Determine the [X, Y] coordinate at the center of the cell enclosing the given text.  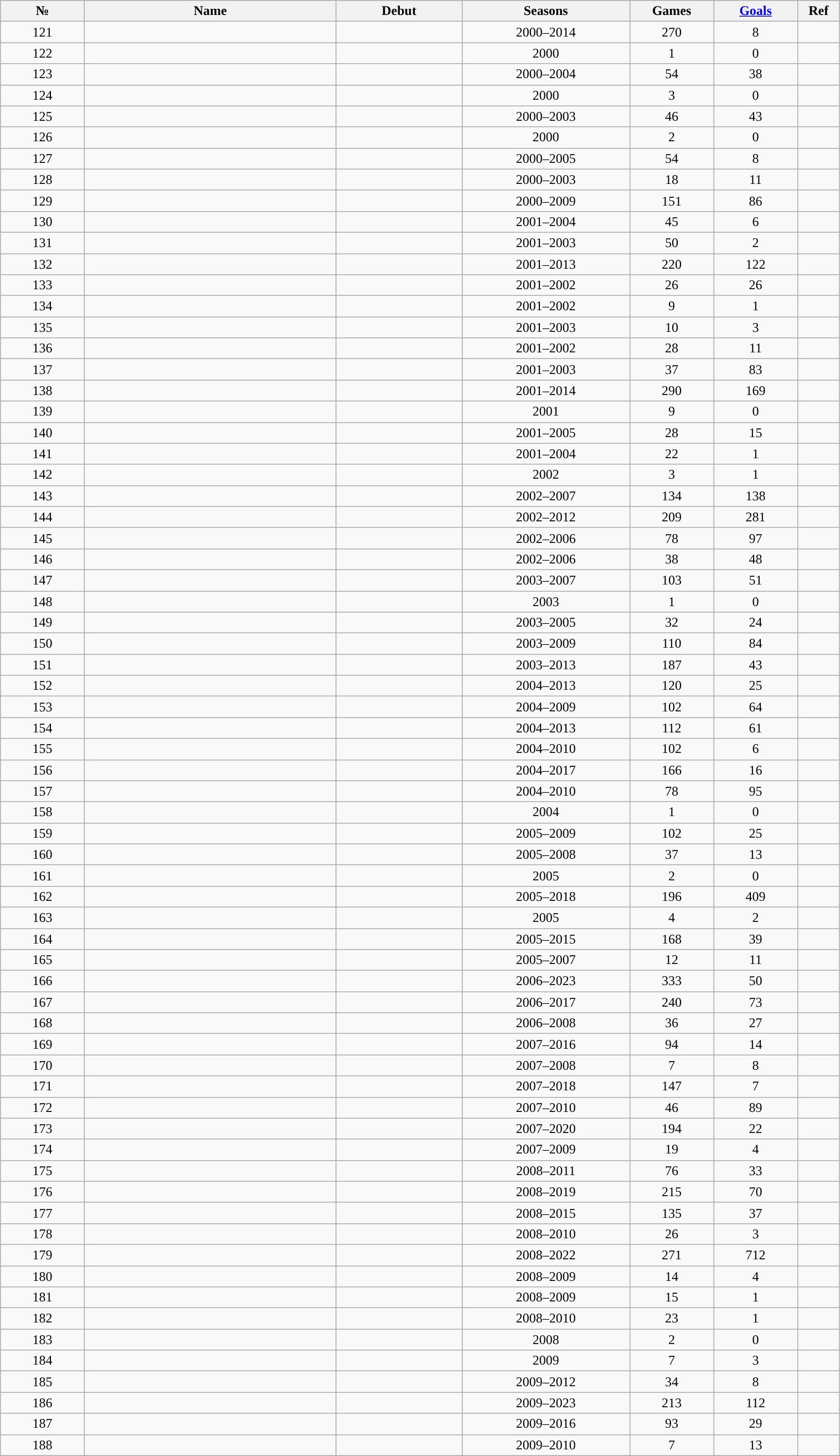
16 [756, 770]
123 [43, 74]
2004–2017 [546, 770]
188 [43, 1445]
333 [672, 981]
№ [43, 11]
194 [672, 1129]
180 [43, 1276]
176 [43, 1192]
174 [43, 1150]
2007–2010 [546, 1108]
163 [43, 917]
73 [756, 1002]
18 [672, 180]
140 [43, 433]
51 [756, 580]
2002–2012 [546, 517]
2001–2013 [546, 264]
270 [672, 32]
130 [43, 222]
93 [672, 1424]
45 [672, 222]
165 [43, 960]
186 [43, 1403]
136 [43, 348]
2009–2010 [546, 1445]
27 [756, 1023]
185 [43, 1382]
146 [43, 559]
128 [43, 180]
159 [43, 833]
2003–2009 [546, 644]
29 [756, 1424]
271 [672, 1255]
160 [43, 854]
125 [43, 116]
161 [43, 875]
2000–2014 [546, 32]
153 [43, 707]
Ref [818, 11]
Name [210, 11]
156 [43, 770]
2008–2011 [546, 1171]
124 [43, 95]
181 [43, 1298]
172 [43, 1108]
48 [756, 559]
290 [672, 391]
220 [672, 264]
Games [672, 11]
84 [756, 644]
2003–2005 [546, 623]
61 [756, 728]
32 [672, 623]
121 [43, 32]
2004–2009 [546, 707]
2009 [546, 1361]
142 [43, 475]
184 [43, 1361]
Seasons [546, 11]
2006–2008 [546, 1023]
83 [756, 370]
158 [43, 812]
2009–2023 [546, 1403]
103 [672, 580]
2008–2015 [546, 1213]
182 [43, 1319]
154 [43, 728]
2007–2016 [546, 1044]
2007–2020 [546, 1129]
2003–2013 [546, 665]
143 [43, 496]
2008–2019 [546, 1192]
2008 [546, 1340]
2007–2008 [546, 1065]
139 [43, 412]
149 [43, 623]
2004 [546, 812]
2006–2023 [546, 981]
19 [672, 1150]
175 [43, 1171]
126 [43, 137]
2000–2009 [546, 201]
2001–2014 [546, 391]
2007–2018 [546, 1086]
76 [672, 1171]
2009–2012 [546, 1382]
120 [672, 686]
2001 [546, 412]
2000–2005 [546, 158]
179 [43, 1255]
164 [43, 939]
173 [43, 1129]
70 [756, 1192]
2001–2005 [546, 433]
2005–2008 [546, 854]
2005–2007 [546, 960]
Debut [399, 11]
137 [43, 370]
2005–2009 [546, 833]
2007–2009 [546, 1150]
409 [756, 896]
34 [672, 1382]
129 [43, 201]
196 [672, 896]
2009–2016 [546, 1424]
64 [756, 707]
23 [672, 1319]
10 [672, 327]
213 [672, 1403]
2003 [546, 601]
36 [672, 1023]
2005–2018 [546, 896]
150 [43, 644]
170 [43, 1065]
94 [672, 1044]
97 [756, 538]
152 [43, 686]
178 [43, 1234]
162 [43, 896]
144 [43, 517]
2000–2004 [546, 74]
141 [43, 454]
2008–2022 [546, 1255]
183 [43, 1340]
33 [756, 1171]
39 [756, 939]
12 [672, 960]
2006–2017 [546, 1002]
24 [756, 623]
240 [672, 1002]
86 [756, 201]
281 [756, 517]
133 [43, 285]
167 [43, 1002]
148 [43, 601]
95 [756, 791]
127 [43, 158]
712 [756, 1255]
89 [756, 1108]
2002 [546, 475]
157 [43, 791]
177 [43, 1213]
132 [43, 264]
2002–2007 [546, 496]
Goals [756, 11]
2005–2015 [546, 939]
209 [672, 517]
171 [43, 1086]
155 [43, 749]
145 [43, 538]
2003–2007 [546, 580]
215 [672, 1192]
110 [672, 644]
131 [43, 243]
